Find where the given text appears and provide that cell's center as [x, y] coordinate. 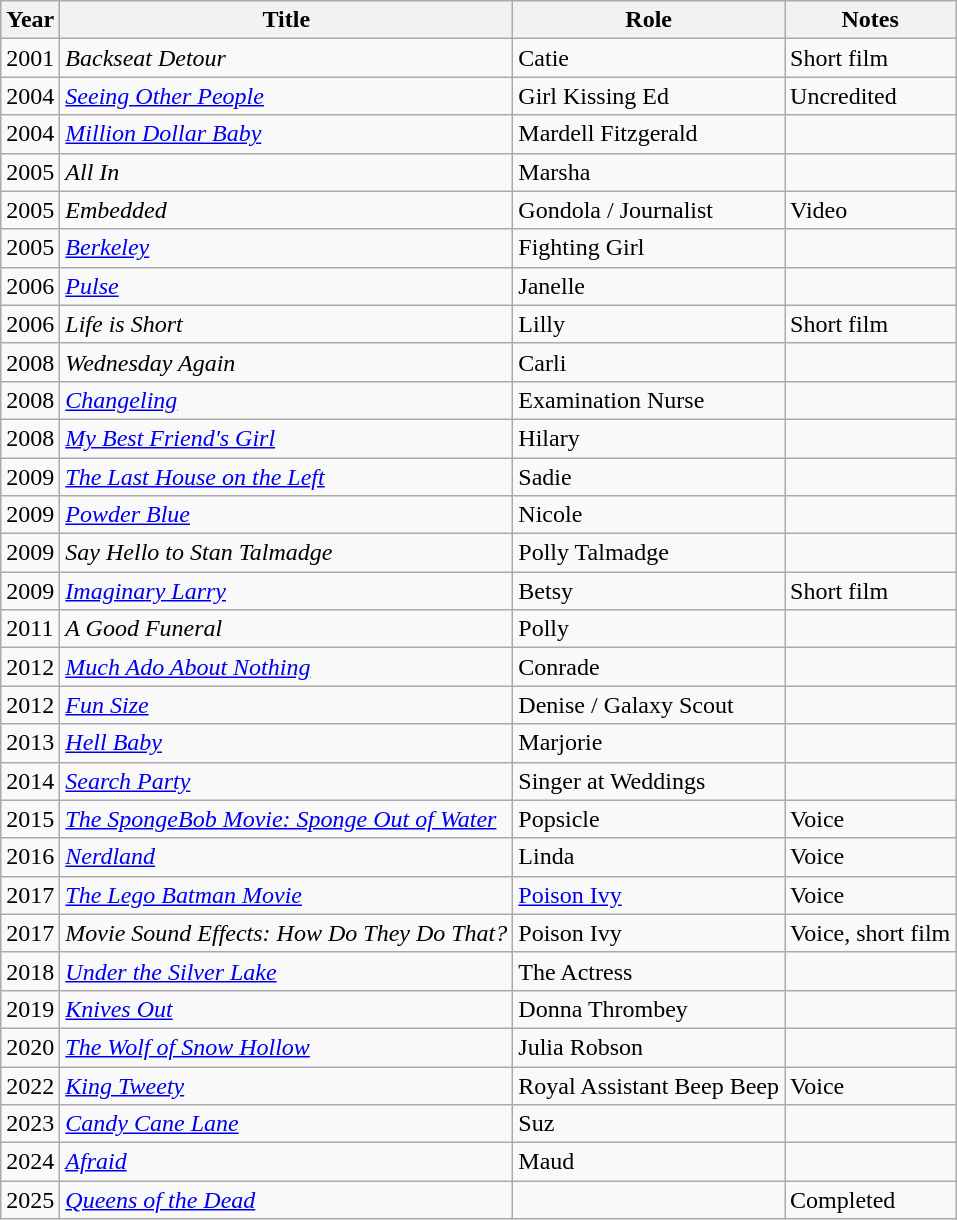
Julia Robson [649, 1047]
Voice, short film [870, 933]
Imaginary Larry [286, 591]
The Last House on the Left [286, 477]
Seeing Other People [286, 96]
Powder Blue [286, 515]
Fun Size [286, 705]
All In [286, 172]
2019 [30, 1009]
Maud [649, 1162]
Polly Talmadge [649, 553]
Under the Silver Lake [286, 971]
Examination Nurse [649, 400]
2023 [30, 1124]
Polly [649, 629]
2016 [30, 857]
Notes [870, 20]
King Tweety [286, 1085]
Say Hello to Stan Talmadge [286, 553]
Million Dollar Baby [286, 134]
Marjorie [649, 743]
Mardell Fitzgerald [649, 134]
Title [286, 20]
Candy Cane Lane [286, 1124]
Hilary [649, 438]
Royal Assistant Beep Beep [649, 1085]
Gondola / Journalist [649, 210]
The SpongeBob Movie: Sponge Out of Water [286, 819]
The Actress [649, 971]
Donna Thrombey [649, 1009]
Marsha [649, 172]
2001 [30, 58]
Girl Kissing Ed [649, 96]
Search Party [286, 781]
Completed [870, 1200]
Popsicle [649, 819]
The Wolf of Snow Hollow [286, 1047]
Janelle [649, 286]
Knives Out [286, 1009]
The Lego Batman Movie [286, 895]
A Good Funeral [286, 629]
Linda [649, 857]
Betsy [649, 591]
2015 [30, 819]
Wednesday Again [286, 362]
2020 [30, 1047]
My Best Friend's Girl [286, 438]
Catie [649, 58]
Suz [649, 1124]
Berkeley [286, 248]
Movie Sound Effects: How Do They Do That? [286, 933]
Afraid [286, 1162]
Hell Baby [286, 743]
Embedded [286, 210]
Pulse [286, 286]
2011 [30, 629]
Sadie [649, 477]
2025 [30, 1200]
Fighting Girl [649, 248]
2013 [30, 743]
Singer at Weddings [649, 781]
Year [30, 20]
Backseat Detour [286, 58]
2022 [30, 1085]
Role [649, 20]
Changeling [286, 400]
Video [870, 210]
2024 [30, 1162]
2014 [30, 781]
Denise / Galaxy Scout [649, 705]
Carli [649, 362]
Lilly [649, 324]
Uncredited [870, 96]
Life is Short [286, 324]
Queens of the Dead [286, 1200]
Conrade [649, 667]
Nerdland [286, 857]
2018 [30, 971]
Much Ado About Nothing [286, 667]
Nicole [649, 515]
